Extract the (X, Y) coordinate from the center of the cell holding the provided text.  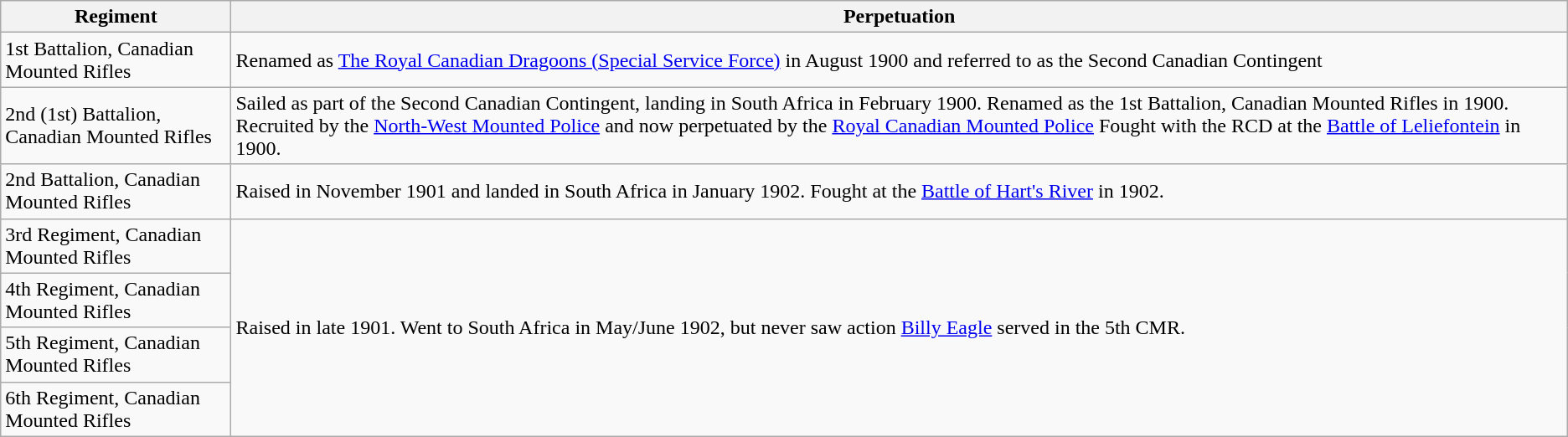
Renamed as The Royal Canadian Dragoons (Special Service Force) in August 1900 and referred to as the Second Canadian Contingent (900, 60)
2nd (1st) Battalion, Canadian Mounted Rifles (116, 126)
4th Regiment, Canadian Mounted Rifles (116, 300)
6th Regiment, Canadian Mounted Rifles (116, 409)
1st Battalion, Canadian Mounted Rifles (116, 60)
Raised in late 1901. Went to South Africa in May/June 1902, but never saw action Billy Eagle served in the 5th CMR. (900, 327)
2nd Battalion, Canadian Mounted Rifles (116, 191)
3rd Regiment, Canadian Mounted Rifles (116, 246)
Regiment (116, 17)
Perpetuation (900, 17)
5th Regiment, Canadian Mounted Rifles (116, 355)
Raised in November 1901 and landed in South Africa in January 1902. Fought at the Battle of Hart's River in 1902. (900, 191)
